From the cell containing the given text, extract its center point as [X, Y] coordinate. 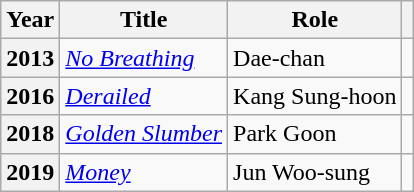
2018 [30, 134]
Kang Sung-hoon [315, 96]
Golden Slumber [144, 134]
Role [315, 20]
Money [144, 172]
Year [30, 20]
2019 [30, 172]
2013 [30, 58]
Jun Woo-sung [315, 172]
Derailed [144, 96]
Title [144, 20]
2016 [30, 96]
Dae-chan [315, 58]
No Breathing [144, 58]
Park Goon [315, 134]
